Scan for the cell matching the given text and deliver its [x, y] coordinate at center. 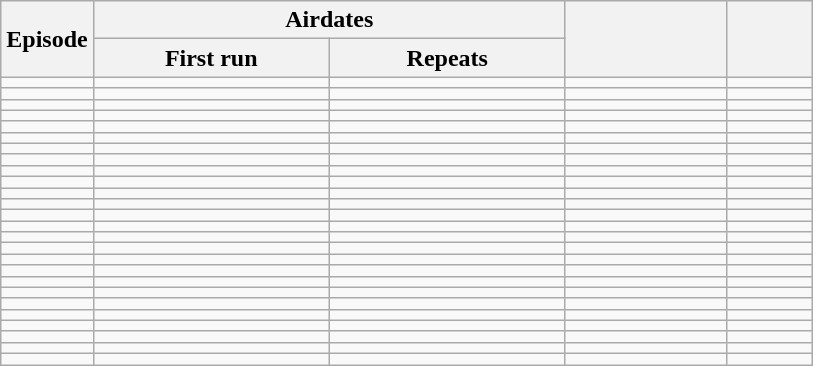
Airdates [329, 20]
First run [211, 58]
Episode [47, 39]
Repeats [447, 58]
